Detect which cell encompasses the target text, then output its (x, y) center coordinate. 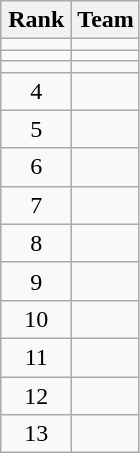
8 (36, 243)
11 (36, 357)
4 (36, 91)
7 (36, 205)
6 (36, 167)
12 (36, 395)
9 (36, 281)
Team (106, 20)
Rank (36, 20)
5 (36, 129)
10 (36, 319)
13 (36, 434)
